Search for the cell housing the specified text and yield its (x, y) center coordinate. 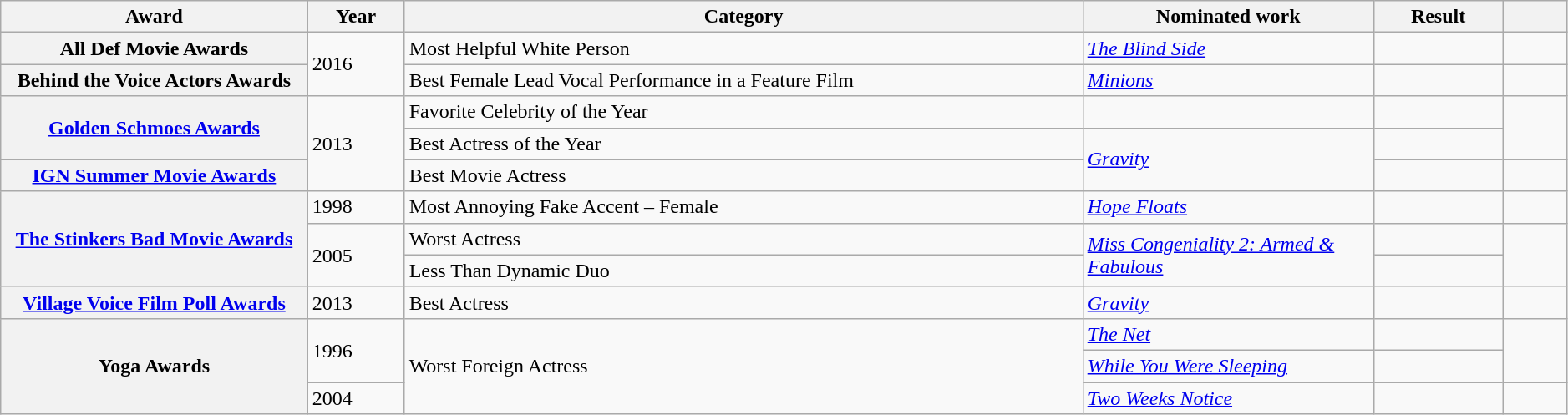
Best Actress of the Year (743, 144)
While You Were Sleeping (1228, 366)
1998 (356, 207)
1996 (356, 350)
Best Movie Actress (743, 175)
IGN Summer Movie Awards (154, 175)
Yoga Awards (154, 366)
Result (1439, 17)
Miss Congeniality 2: Armed & Fabulous (1228, 255)
Behind the Voice Actors Awards (154, 80)
2004 (356, 398)
2005 (356, 255)
Nominated work (1228, 17)
Best Female Lead Vocal Performance in a Feature Film (743, 80)
Hope Floats (1228, 207)
The Blind Side (1228, 48)
Golden Schmoes Awards (154, 128)
All Def Movie Awards (154, 48)
Worst Foreign Actress (743, 366)
Village Voice Film Poll Awards (154, 302)
Category (743, 17)
Most Annoying Fake Accent – Female (743, 207)
Best Actress (743, 302)
Two Weeks Notice (1228, 398)
Favorite Celebrity of the Year (743, 112)
Minions (1228, 80)
The Net (1228, 334)
Most Helpful White Person (743, 48)
Less Than Dynamic Duo (743, 271)
Worst Actress (743, 239)
The Stinkers Bad Movie Awards (154, 239)
Year (356, 17)
2016 (356, 64)
Award (154, 17)
